From the cell containing the given text, extract its center point as [X, Y] coordinate. 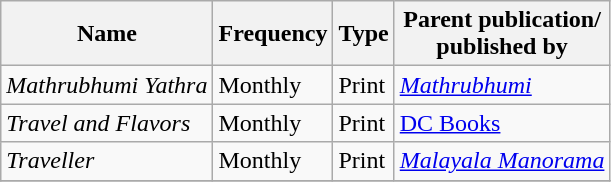
Parent publication/published by [502, 34]
Frequency [273, 34]
DC Books [502, 123]
Type [364, 34]
Travel and Flavors [107, 123]
Mathrubhumi [502, 85]
Mathrubhumi Yathra [107, 85]
Malayala Manorama [502, 161]
Name [107, 34]
Traveller [107, 161]
